Search for the cell housing the specified text and yield its (X, Y) center coordinate. 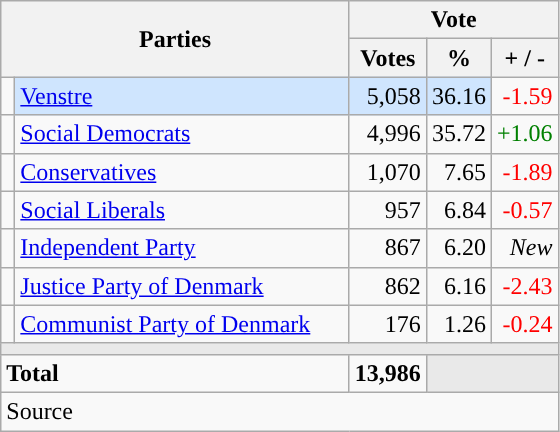
+1.06 (524, 134)
Social Liberals (182, 210)
Independent Party (182, 248)
-2.43 (524, 286)
6.16 (458, 286)
Votes (388, 58)
13,986 (388, 373)
35.72 (458, 134)
-0.57 (524, 210)
6.84 (458, 210)
Source (280, 411)
% (458, 58)
36.16 (458, 96)
-1.59 (524, 96)
Total (176, 373)
Communist Party of Denmark (182, 324)
-1.89 (524, 172)
176 (388, 324)
Social Democrats (182, 134)
4,996 (388, 134)
867 (388, 248)
Venstre (182, 96)
957 (388, 210)
6.20 (458, 248)
1.26 (458, 324)
Parties (176, 39)
7.65 (458, 172)
New (524, 248)
5,058 (388, 96)
862 (388, 286)
+ / - (524, 58)
Conservatives (182, 172)
Justice Party of Denmark (182, 286)
Vote (454, 20)
-0.24 (524, 324)
1,070 (388, 172)
